Return [X, Y] of the center of cell containing provided text 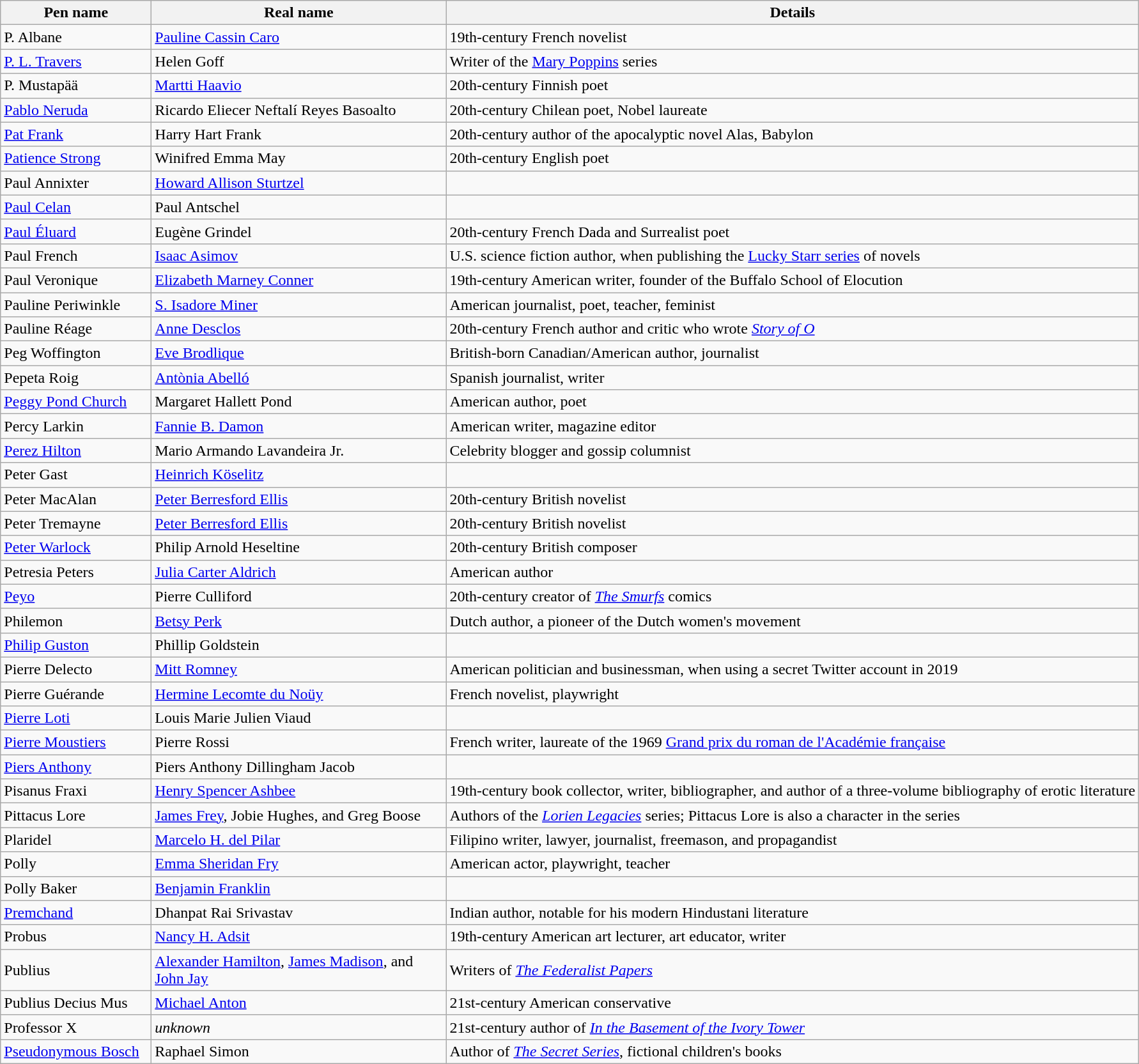
Nancy H. Adsit [299, 937]
Pittacus Lore [76, 815]
P. Mustapää [76, 86]
20th-century British composer [793, 548]
Marcelo H. del Pilar [299, 840]
Eugène Grindel [299, 231]
Piers Anthony Dillingham Jacob [299, 767]
Michael Anton [299, 1003]
Louis Marie Julien Viaud [299, 718]
Paul Éluard [76, 231]
Paul Celan [76, 207]
Pierre Rossi [299, 743]
Pierre Guérande [76, 693]
American author [793, 572]
Pauline Réage [76, 329]
American actor, playwright, teacher [793, 864]
Betsy Perk [299, 621]
19th-century American writer, founder of the Buffalo School of Elocution [793, 280]
21st-century American conservative [793, 1003]
20th-century creator of The Smurfs comics [793, 596]
P. Albane [76, 37]
unknown [299, 1027]
Philip Guston [76, 645]
Julia Carter Aldrich [299, 572]
Polly Baker [76, 888]
Dutch author, a pioneer of the Dutch women's movement [793, 621]
British-born Canadian/American author, journalist [793, 353]
Helen Goff [299, 61]
James Frey, Jobie Hughes, and Greg Boose [299, 815]
Elizabeth Marney Conner [299, 280]
19th-century French novelist [793, 37]
Plaridel [76, 840]
Polly [76, 864]
Hermine Lecomte du Noüy [299, 693]
Pisanus Fraxi [76, 791]
21st-century author of In the Basement of the Ivory Tower [793, 1027]
Pablo Neruda [76, 110]
Philemon [76, 621]
Peter Gast [76, 475]
Pierre Culliford [299, 596]
American writer, magazine editor [793, 426]
19th-century American art lecturer, art educator, writer [793, 937]
Pepeta Roig [76, 378]
Premchand [76, 913]
Dhanpat Rai Srivastav [299, 913]
Peter Tremayne [76, 523]
Peggy Pond Church [76, 402]
U.S. science fiction author, when publishing the Lucky Starr series of novels [793, 256]
20th-century French Dada and Surrealist poet [793, 231]
Howard Allison Sturtzel [299, 183]
Benjamin Franklin [299, 888]
Philip Arnold Heseltine [299, 548]
Pseudonymous Bosch [76, 1051]
Emma Sheridan Fry [299, 864]
Writer of the Mary Poppins series [793, 61]
Peter MacAlan [76, 499]
Pen name [76, 13]
Publius [76, 970]
Henry Spencer Ashbee [299, 791]
Real name [299, 13]
Pauline Periwinkle [76, 305]
Ricardo Eliecer Neftalí Reyes Basoalto [299, 110]
Harry Hart Frank [299, 134]
Paul Annixter [76, 183]
Author of The Secret Series, fictional children's books [793, 1051]
Paul French [76, 256]
Fannie B. Damon [299, 426]
Paul Veronique [76, 280]
Professor X [76, 1027]
Mario Armando Lavandeira Jr. [299, 451]
Martti Haavio [299, 86]
20th-century Finnish poet [793, 86]
Peg Woffington [76, 353]
Winifred Emma May [299, 158]
French writer, laureate of the 1969 Grand prix du roman de l'Académie française [793, 743]
Pat Frank [76, 134]
Perez Hilton [76, 451]
Alexander Hamilton, James Madison, and John Jay [299, 970]
Piers Anthony [76, 767]
Pierre Loti [76, 718]
Heinrich Köselitz [299, 475]
Peyo [76, 596]
20th-century English poet [793, 158]
P. L. Travers [76, 61]
American politician and businessman, when using a secret Twitter account in 2019 [793, 669]
Celebrity blogger and gossip columnist [793, 451]
Phillip Goldstein [299, 645]
American author, poet [793, 402]
Indian author, notable for his modern Hindustani literature [793, 913]
20th-century author of the apocalyptic novel Alas, Babylon [793, 134]
Peter Warlock [76, 548]
Spanish journalist, writer [793, 378]
Anne Desclos [299, 329]
S. Isadore Miner [299, 305]
Publius Decius Mus [76, 1003]
20th-century French author and critic who wrote Story of O [793, 329]
Petresia Peters [76, 572]
Probus [76, 937]
Writers of The Federalist Papers [793, 970]
Isaac Asimov [299, 256]
Margaret Hallett Pond [299, 402]
Patience Strong [76, 158]
Raphael Simon [299, 1051]
Pauline Cassin Caro [299, 37]
19th-century book collector, writer, bibliographer, and author of a three-volume bibliography of erotic literature [793, 791]
Filipino writer, lawyer, journalist, freemason, and propagandist [793, 840]
Mitt Romney [299, 669]
Pierre Moustiers [76, 743]
Paul Antschel [299, 207]
Eve Brodlique [299, 353]
French novelist, playwright [793, 693]
Authors of the Lorien Legacies series; Pittacus Lore is also a character in the series [793, 815]
Antònia Abelló [299, 378]
Details [793, 13]
Pierre Delecto [76, 669]
Percy Larkin [76, 426]
20th-century Chilean poet, Nobel laureate [793, 110]
American journalist, poet, teacher, feminist [793, 305]
